Provide the [x, y] coordinate of the cell's center where the given text is located.  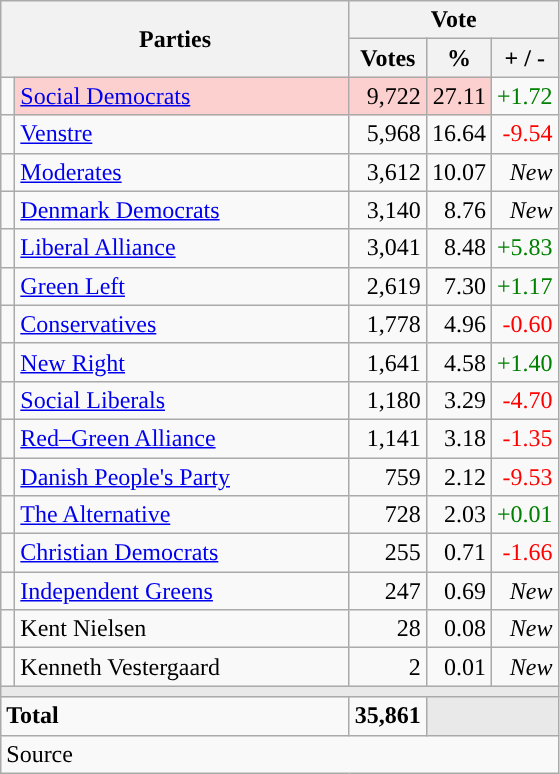
% [458, 58]
Kenneth Vestergaard [182, 667]
1,141 [388, 438]
-1.35 [524, 438]
-4.70 [524, 400]
Conservatives [182, 324]
1,641 [388, 362]
Parties [176, 39]
2 [388, 667]
3.29 [458, 400]
2,619 [388, 286]
5,968 [388, 134]
0.71 [458, 553]
Moderates [182, 172]
10.07 [458, 172]
16.64 [458, 134]
728 [388, 515]
+5.83 [524, 248]
0.01 [458, 667]
27.11 [458, 96]
The Alternative [182, 515]
+ / - [524, 58]
Source [280, 754]
2.03 [458, 515]
Danish People's Party [182, 477]
Votes [388, 58]
3,612 [388, 172]
9,722 [388, 96]
3,140 [388, 210]
New Right [182, 362]
3,041 [388, 248]
Social Democrats [182, 96]
4.58 [458, 362]
+1.72 [524, 96]
Venstre [182, 134]
Independent Greens [182, 591]
0.08 [458, 629]
28 [388, 629]
2.12 [458, 477]
Vote [454, 20]
759 [388, 477]
8.76 [458, 210]
Liberal Alliance [182, 248]
7.30 [458, 286]
1,180 [388, 400]
4.96 [458, 324]
Denmark Democrats [182, 210]
35,861 [388, 716]
247 [388, 591]
+1.17 [524, 286]
3.18 [458, 438]
Social Liberals [182, 400]
+1.40 [524, 362]
Red–Green Alliance [182, 438]
+0.01 [524, 515]
-9.54 [524, 134]
0.69 [458, 591]
Kent Nielsen [182, 629]
Christian Democrats [182, 553]
Total [176, 716]
255 [388, 553]
8.48 [458, 248]
-0.60 [524, 324]
Green Left [182, 286]
1,778 [388, 324]
-9.53 [524, 477]
-1.66 [524, 553]
